Detect which cell encompasses the target text, then output its [x, y] center coordinate. 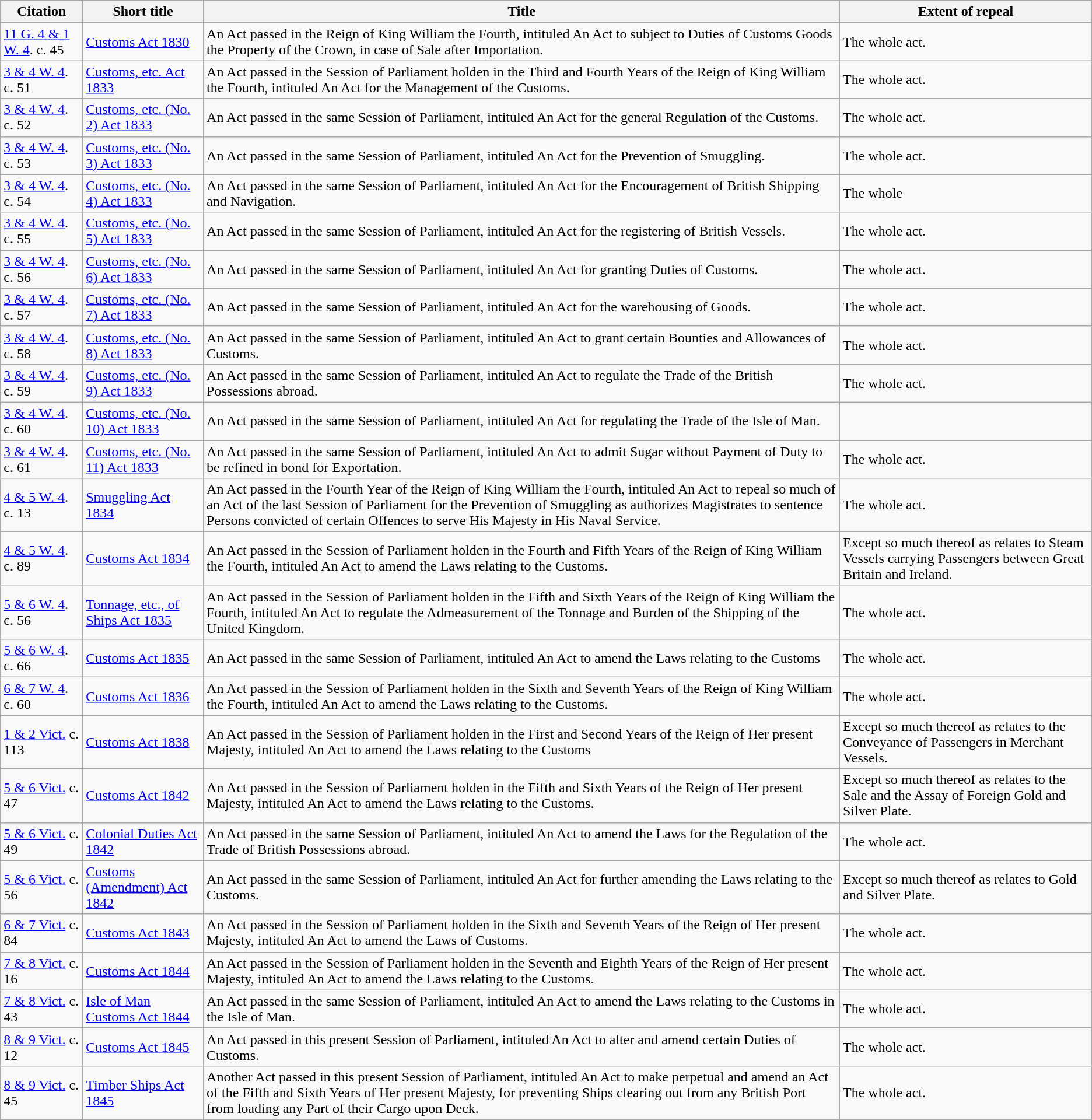
An Act passed in the same Session of Parliament, intituled An Act to amend the Laws relating to the Customs in the Isle of Man. [521, 1009]
Customs Act 1836 [143, 696]
Customs Act 1835 [143, 658]
3 & 4 W. 4. c. 57 [42, 307]
Customs, etc. (No. 11) Act 1833 [143, 459]
Customs, etc. Act 1833 [143, 79]
5 & 6 Vict. c. 56 [42, 887]
Customs Act 1843 [143, 933]
An Act passed in the same Session of Parliament, intituled An Act for granting Duties of Customs. [521, 269]
An Act passed in the same Session of Parliament, intituled An Act for the registering of British Vessels. [521, 231]
Customs, etc. (No. 6) Act 1833 [143, 269]
Customs Act 1844 [143, 971]
4 & 5 W. 4. c. 13 [42, 505]
Timber Ships Act 1845 [143, 1093]
An Act passed in the same Session of Parliament, intituled An Act for the general Regulation of the Customs. [521, 118]
An Act passed in the same Session of Parliament, intituled An Act to regulate the Trade of the British Possessions abroad. [521, 383]
Extent of repeal [966, 12]
1 & 2 Vict. c. 113 [42, 742]
3 & 4 W. 4. c. 53 [42, 155]
Citation [42, 12]
Customs Act 1842 [143, 796]
An Act passed in the same Session of Parliament, intituled An Act for the Prevention of Smuggling. [521, 155]
7 & 8 Vict. c. 16 [42, 971]
Smuggling Act 1834 [143, 505]
Customs, etc. (No. 5) Act 1833 [143, 231]
3 & 4 W. 4. c. 54 [42, 194]
Customs Act 1845 [143, 1046]
Customs (Amendment) Act 1842 [143, 887]
3 & 4 W. 4. c. 55 [42, 231]
3 & 4 W. 4. c. 61 [42, 459]
7 & 8 Vict. c. 43 [42, 1009]
Short title [143, 12]
An Act passed in the same Session of Parliament, intituled An Act for the Encouragement of British Shipping and Navigation. [521, 194]
An Act passed in the same Session of Parliament, intituled An Act to admit Sugar without Payment of Duty to be refined in bond for Exportation. [521, 459]
3 & 4 W. 4. c. 52 [42, 118]
3 & 4 W. 4. c. 58 [42, 345]
An Act passed in the same Session of Parliament, intituled An Act for the warehousing of Goods. [521, 307]
Customs, etc. (No. 10) Act 1833 [143, 421]
5 & 6 Vict. c. 49 [42, 841]
3 & 4 W. 4. c. 56 [42, 269]
Title [521, 12]
5 & 6 W. 4. c. 66 [42, 658]
8 & 9 Vict. c. 12 [42, 1046]
5 & 6 W. 4. c. 56 [42, 612]
Customs, etc. (No. 3) Act 1833 [143, 155]
Tonnage, etc., of Ships Act 1835 [143, 612]
An Act passed in the same Session of Parliament, intituled An Act for regulating the Trade of the Isle of Man. [521, 421]
The whole [966, 194]
5 & 6 Vict. c. 47 [42, 796]
Except so much thereof as relates to the Sale and the Assay of Foreign Gold and Silver Plate. [966, 796]
Isle of Man Customs Act 1844 [143, 1009]
Customs Act 1830 [143, 42]
Customs Act 1838 [143, 742]
An Act passed in the same Session of Parliament, intituled An Act to amend the Laws relating to the Customs [521, 658]
3 & 4 W. 4. c. 59 [42, 383]
Customs, etc. (No. 4) Act 1833 [143, 194]
Customs, etc. (No. 8) Act 1833 [143, 345]
Customs, etc. (No. 9) Act 1833 [143, 383]
Customs, etc. (No. 2) Act 1833 [143, 118]
An Act passed in the same Session of Parliament, intituled An Act for further amending the Laws relating to the Customs. [521, 887]
11 G. 4 & 1 W. 4. c. 45 [42, 42]
4 & 5 W. 4. c. 89 [42, 559]
6 & 7 Vict. c. 84 [42, 933]
An Act passed in this present Session of Parliament, intituled An Act to alter and amend certain Duties of Customs. [521, 1046]
Customs, etc. (No. 7) Act 1833 [143, 307]
Customs Act 1834 [143, 559]
Colonial Duties Act 1842 [143, 841]
An Act passed in the same Session of Parliament, intituled An Act to grant certain Bounties and Allowances of Customs. [521, 345]
An Act passed in the same Session of Parliament, intituled An Act to amend the Laws for the Regulation of the Trade of British Possessions abroad. [521, 841]
Except so much thereof as relates to Steam Vessels carrying Passengers between Great Britain and Ireland. [966, 559]
8 & 9 Vict. c. 45 [42, 1093]
3 & 4 W. 4. c. 51 [42, 79]
3 & 4 W. 4. c. 60 [42, 421]
Except so much thereof as relates to the Conveyance of Passengers in Merchant Vessels. [966, 742]
6 & 7 W. 4. c. 60 [42, 696]
Except so much thereof as relates to Gold and Silver Plate. [966, 887]
